Scan for the cell matching the given text and deliver its (X, Y) coordinate at center. 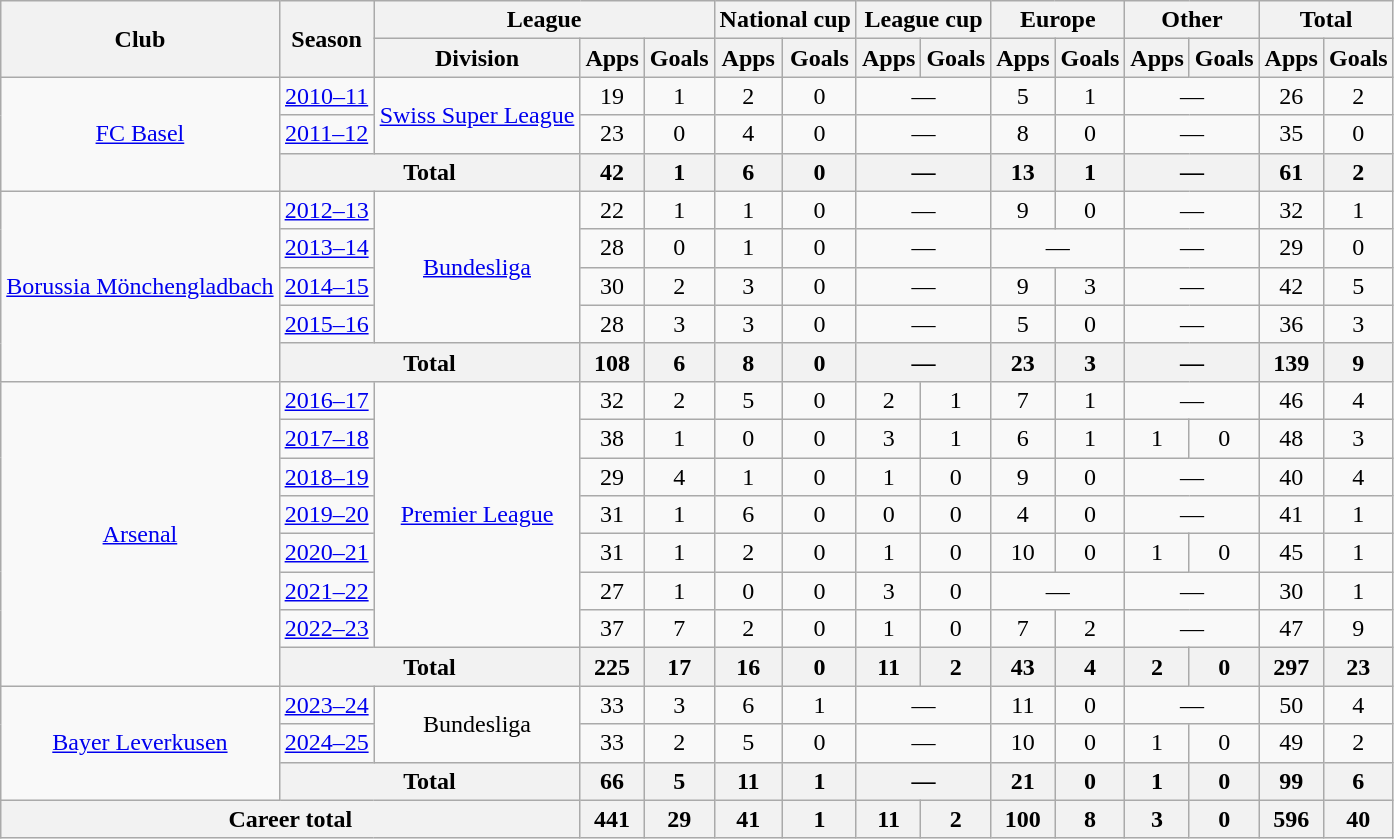
2024–25 (326, 743)
37 (612, 629)
2013–14 (326, 248)
100 (1023, 819)
League cup (923, 20)
17 (679, 667)
48 (1291, 438)
38 (612, 438)
16 (748, 667)
441 (612, 819)
49 (1291, 743)
36 (1291, 324)
National cup (785, 20)
43 (1023, 667)
99 (1291, 781)
Bayer Leverkusen (140, 743)
26 (1291, 96)
13 (1023, 172)
225 (612, 667)
61 (1291, 172)
108 (612, 362)
19 (612, 96)
50 (1291, 705)
Other (1192, 20)
League (544, 20)
2019–20 (326, 515)
2023–24 (326, 705)
297 (1291, 667)
2014–15 (326, 286)
Swiss Super League (477, 115)
FC Basel (140, 134)
Arsenal (140, 533)
Season (326, 39)
2022–23 (326, 629)
2017–18 (326, 438)
Club (140, 39)
2020–21 (326, 553)
27 (612, 591)
Premier League (477, 514)
45 (1291, 553)
35 (1291, 134)
66 (612, 781)
139 (1291, 362)
21 (1023, 781)
2010–11 (326, 96)
22 (612, 210)
596 (1291, 819)
2021–22 (326, 591)
2015–16 (326, 324)
47 (1291, 629)
Division (477, 58)
Borussia Mönchengladbach (140, 286)
2016–17 (326, 400)
Career total (290, 819)
2011–12 (326, 134)
2012–13 (326, 210)
Europe (1058, 20)
46 (1291, 400)
2018–19 (326, 477)
